Scan for the cell matching the given text and deliver its (x, y) coordinate at center. 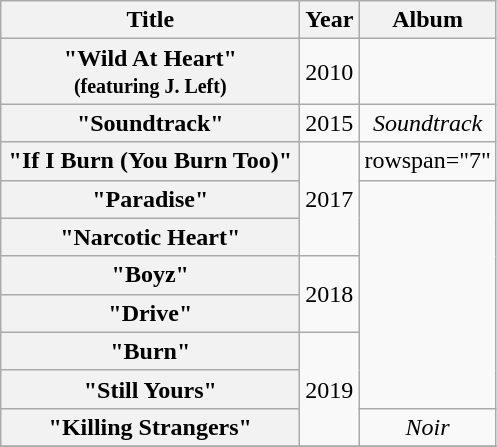
Soundtrack (428, 123)
"Boyz" (150, 275)
"Still Yours" (150, 389)
2010 (330, 72)
rowspan="7" (428, 161)
"Paradise" (150, 199)
2017 (330, 199)
Title (150, 20)
2018 (330, 294)
"Killing Strangers" (150, 427)
"Burn" (150, 351)
Noir (428, 427)
"Drive" (150, 313)
"If I Burn (You Burn Too)" (150, 161)
"Wild At Heart"(featuring J. Left) (150, 72)
2015 (330, 123)
"Narcotic Heart" (150, 237)
Album (428, 20)
2019 (330, 389)
Year (330, 20)
"Soundtrack" (150, 123)
